For the text-containing cell, return its midpoint in [X, Y] coordinate format. 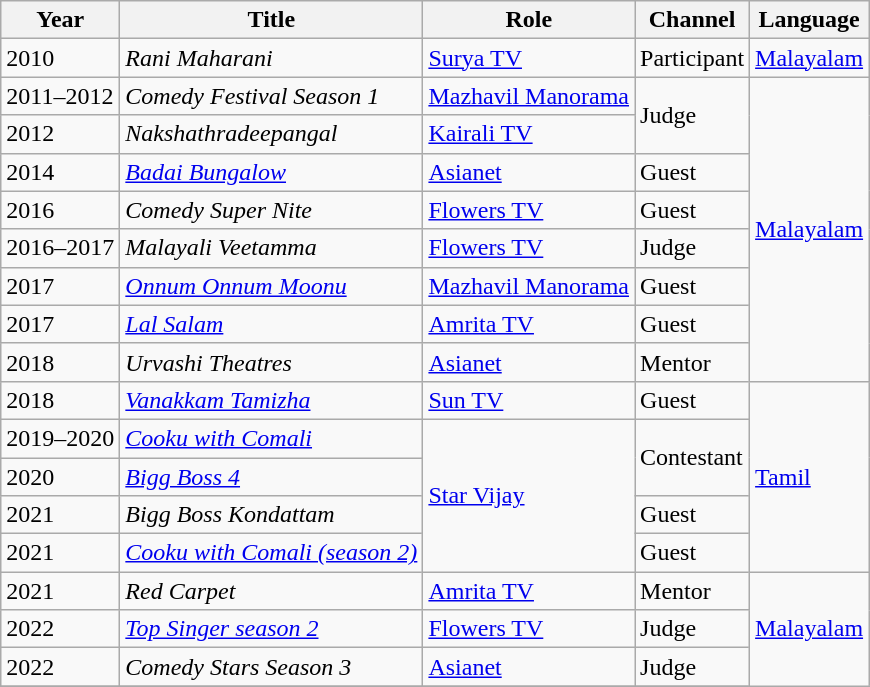
Malayali Veetamma [272, 248]
Year [60, 20]
Badai Bungalow [272, 172]
Channel [692, 20]
Lal Salam [272, 324]
2020 [60, 477]
Cooku with Comali [272, 438]
Vanakkam Tamizha [272, 400]
Top Singer season 2 [272, 629]
Rani Maharani [272, 58]
Nakshathradeepangal [272, 134]
2012 [60, 134]
Star Vijay [529, 495]
Kairali TV [529, 134]
Role [529, 20]
Bigg Boss 4 [272, 477]
Red Carpet [272, 591]
2019–2020 [60, 438]
Comedy Stars Season 3 [272, 667]
Onnum Onnum Moonu [272, 286]
2016 [60, 210]
2011–2012 [60, 96]
Sun TV [529, 400]
Surya TV [529, 58]
Comedy Super Nite [272, 210]
2016–2017 [60, 248]
Urvashi Theatres [272, 362]
Participant [692, 58]
Tamil [810, 476]
Title [272, 20]
Language [810, 20]
Comedy Festival Season 1 [272, 96]
Cooku with Comali (season 2) [272, 553]
2014 [60, 172]
Contestant [692, 457]
Bigg Boss Kondattam [272, 515]
2010 [60, 58]
